Find where the given text appears and provide that cell's center as (X, Y) coordinate. 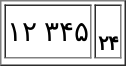
۲۴ (108, 31)
۱۲ ۳۴۵ (48, 31)
